From the cell containing the given text, extract its center point as [X, Y] coordinate. 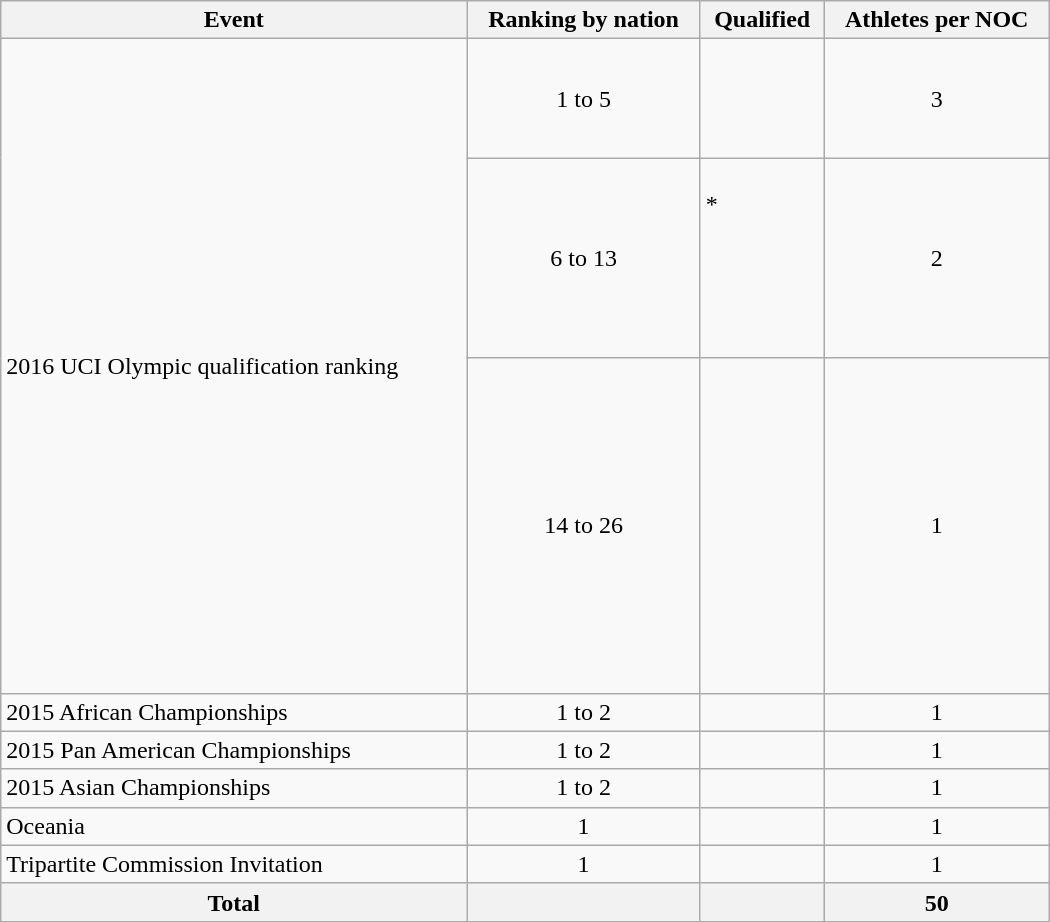
Tripartite Commission Invitation [234, 864]
* [762, 258]
2015 African Championships [234, 712]
Event [234, 20]
2015 Asian Championships [234, 788]
Athletes per NOC [936, 20]
2016 UCI Olympic qualification ranking [234, 366]
2015 Pan American Championships [234, 750]
Qualified [762, 20]
3 [936, 98]
Total [234, 902]
2 [936, 258]
6 to 13 [584, 258]
14 to 26 [584, 526]
1 to 5 [584, 98]
Ranking by nation [584, 20]
50 [936, 902]
Oceania [234, 826]
